Find where the given text appears and provide that cell's center as (x, y) coordinate. 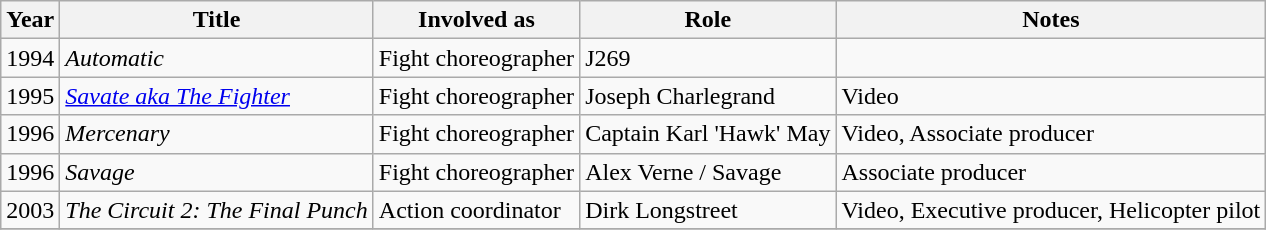
Savage (216, 172)
Action coordinator (476, 210)
2003 (30, 210)
Dirk Longstreet (708, 210)
Associate producer (1051, 172)
Video, Executive producer, Helicopter pilot (1051, 210)
Involved as (476, 20)
Title (216, 20)
The Circuit 2: The Final Punch (216, 210)
Savate aka The Fighter (216, 96)
J269 (708, 58)
1994 (30, 58)
1995 (30, 96)
Video, Associate producer (1051, 134)
Alex Verne / Savage (708, 172)
Automatic (216, 58)
Notes (1051, 20)
Role (708, 20)
Year (30, 20)
Joseph Charlegrand (708, 96)
Mercenary (216, 134)
Video (1051, 96)
Captain Karl 'Hawk' May (708, 134)
